Identify which cell holds the provided text, then report its [X, Y] central coordinate. 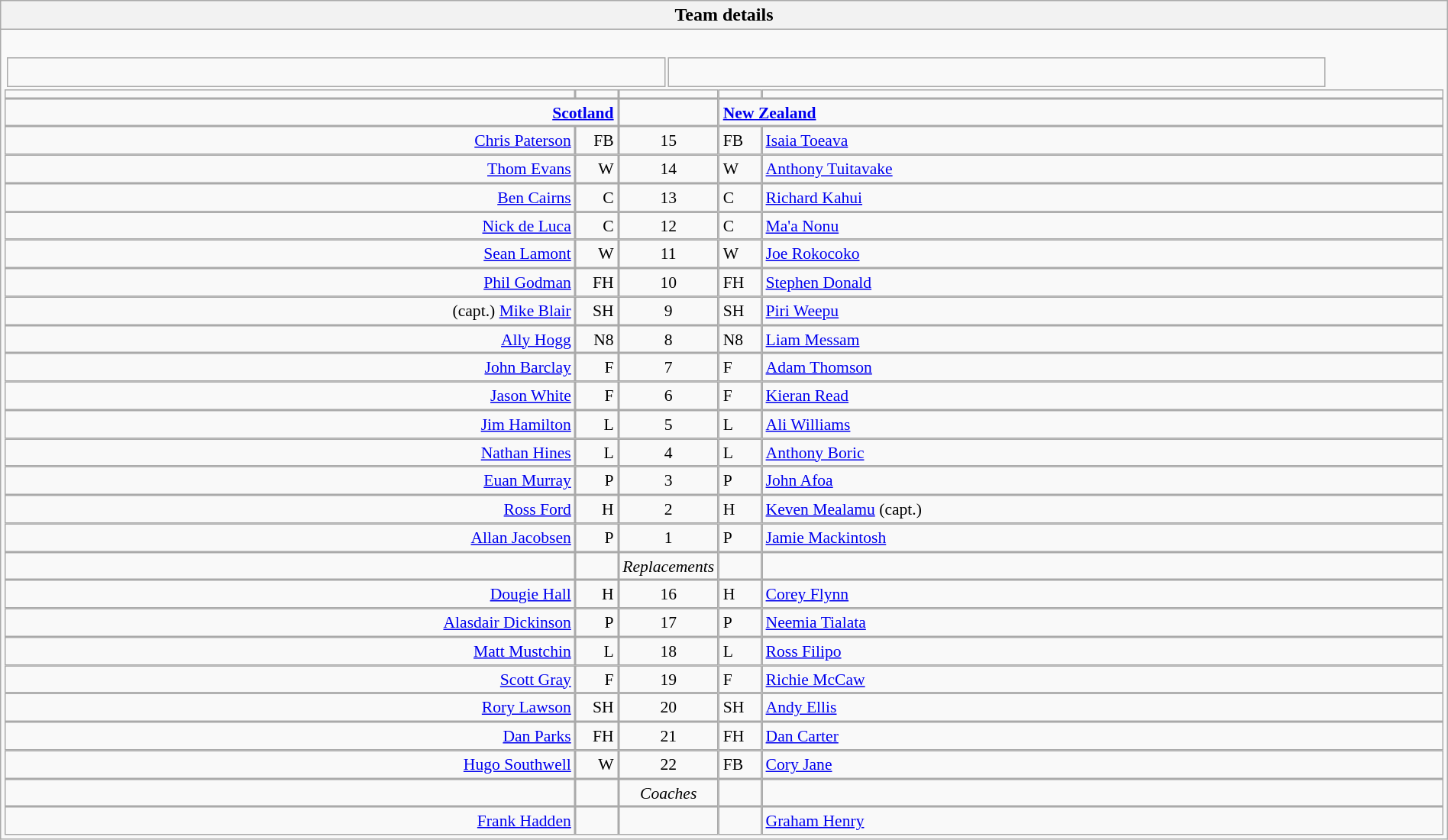
Piri Weepu [1103, 310]
7 [668, 368]
Scott Gray [290, 680]
New Zealand [1081, 113]
21 [668, 736]
3 [668, 481]
Ali Williams [1103, 425]
John Afoa [1103, 481]
Andy Ellis [1103, 707]
Richie McCaw [1103, 680]
Liam Messam [1103, 339]
Dan Carter [1103, 736]
8 [668, 339]
Keven Mealamu (capt.) [1103, 509]
2 [668, 509]
Ma'a Nonu [1103, 226]
14 [668, 170]
Graham Henry [1103, 822]
Nathan Hines [290, 452]
Cory Jane [1103, 764]
Chris Paterson [290, 141]
Nick de Luca [290, 226]
Scotland [312, 113]
Stephen Donald [1103, 283]
Phil Godman [290, 283]
1 [668, 538]
Jamie Mackintosh [1103, 538]
Jim Hamilton [290, 425]
Richard Kahui [1103, 197]
6 [668, 396]
Euan Murray [290, 481]
Team details [724, 15]
Sean Lamont [290, 254]
22 [668, 764]
(capt.) Mike Blair [290, 310]
Matt Mustchin [290, 651]
Dougie Hall [290, 594]
Coaches [668, 793]
Ross Ford [290, 509]
Ben Cairns [290, 197]
Jason White [290, 396]
15 [668, 141]
Rory Lawson [290, 707]
John Barclay [290, 368]
19 [668, 680]
20 [668, 707]
Corey Flynn [1103, 594]
Kieran Read [1103, 396]
10 [668, 283]
Joe Rokocoko [1103, 254]
Alasdair Dickinson [290, 623]
Anthony Tuitavake [1103, 170]
Hugo Southwell [290, 764]
9 [668, 310]
4 [668, 452]
Frank Hadden [290, 822]
Thom Evans [290, 170]
Allan Jacobsen [290, 538]
13 [668, 197]
Isaia Toeava [1103, 141]
11 [668, 254]
5 [668, 425]
Replacements [668, 567]
Ally Hogg [290, 339]
Neemia Tialata [1103, 623]
Anthony Boric [1103, 452]
16 [668, 594]
Adam Thomson [1103, 368]
Dan Parks [290, 736]
18 [668, 651]
17 [668, 623]
12 [668, 226]
Ross Filipo [1103, 651]
